Provide the [X, Y] coordinate of the cell's center where the given text is located.  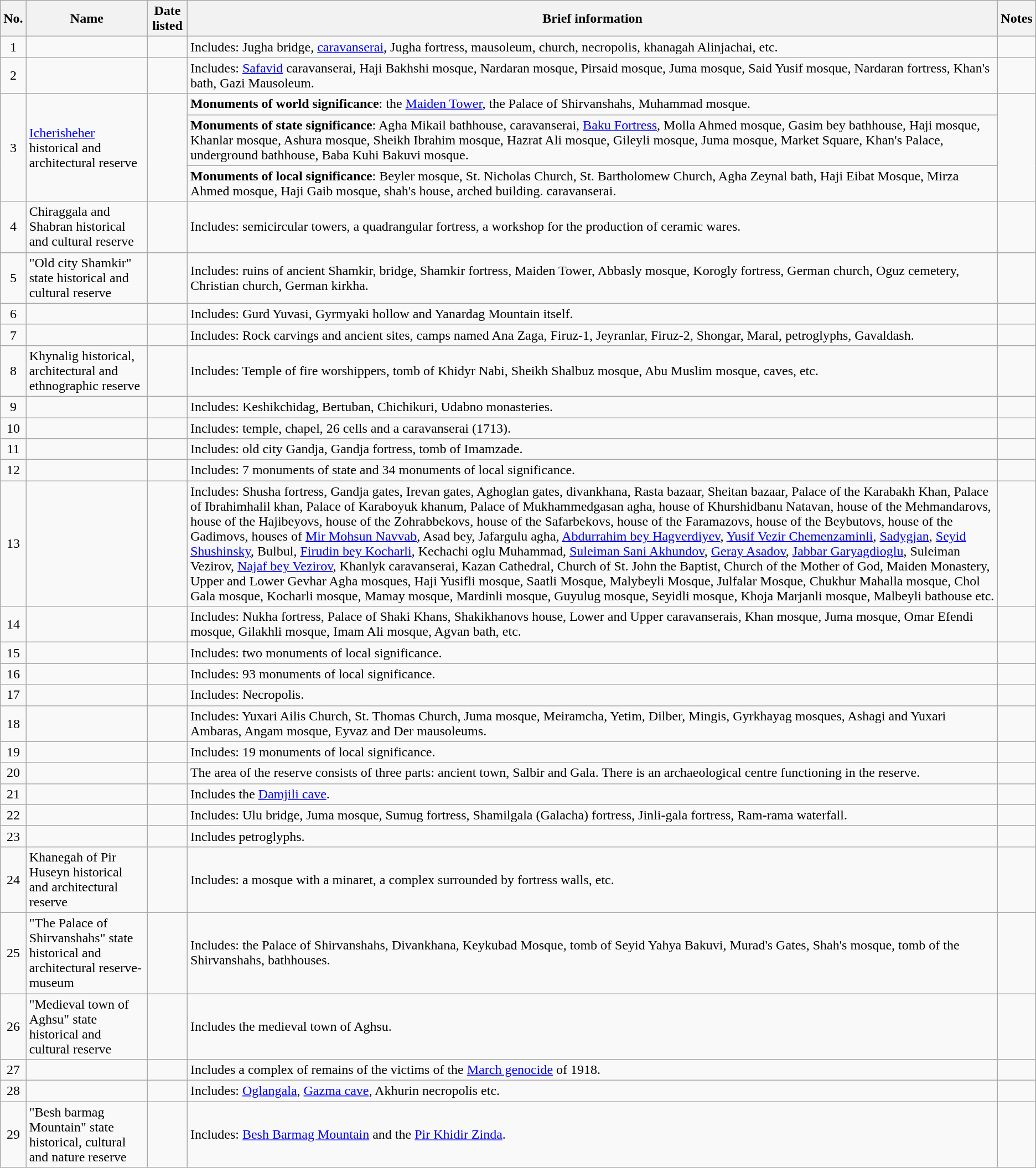
Includes: two monuments of local significance. [592, 653]
"Besh barmag Mountain" state historical, cultural and nature reserve [86, 1134]
Monuments of world significance: the Maiden Tower, the Palace of Shirvanshahs, Muhammad mosque. [592, 104]
Brief information [592, 19]
Icherisheher historical and architectural reserve [86, 147]
19 [13, 752]
"The Palace of Shirvanshahs" state historical and architectural reserve-museum [86, 953]
18 [13, 724]
Includes: Rock carvings and ancient sites, camps named Ana Zaga, Firuz-1, Jeyranlar, Firuz-2, Shongar, Maral, petroglyphs, Gavaldash. [592, 335]
7 [13, 335]
Includes a complex of remains of the victims of the March genocide of 1918. [592, 1070]
Notes [1017, 19]
9 [13, 407]
Includes: Jugha bridge, caravanserai, Jugha fortress, mausoleum, church, necropolis, khanagah Alinjachai, etc. [592, 47]
Includes: 19 monuments of local significance. [592, 752]
Includes: temple, chapel, 26 cells and a caravanserai (1713). [592, 428]
27 [13, 1070]
13 [13, 543]
11 [13, 449]
24 [13, 880]
Khynalig historical, architectural and ethnographic reserve [86, 371]
29 [13, 1134]
Includes: Oglangala, Gazma cave, Akhurin necropolis etc. [592, 1091]
14 [13, 624]
17 [13, 695]
23 [13, 836]
Khanegah of Pir Huseyn historical and architectural reserve [86, 880]
Includes: Ulu bridge, Juma mosque, Sumug fortress, Shamilgala (Galacha) fortress, Jinli-gala fortress, Ram-rama waterfall. [592, 815]
Includes: Besh Barmag Mountain and the Pir Khidir Zinda. [592, 1134]
Includes: 7 monuments of state and 34 monuments of local significance. [592, 470]
16 [13, 674]
20 [13, 773]
10 [13, 428]
12 [13, 470]
"Old city Shamkir" state historical and cultural reserve [86, 278]
22 [13, 815]
5 [13, 278]
Includes: old city Gandja, Gandja fortress, tomb of Imamzade. [592, 449]
Includes: a mosque with a minaret, a complex surrounded by fortress walls, etc. [592, 880]
6 [13, 314]
Includes: Gurd Yuvasi, Gyrmyaki hollow and Yanardag Mountain itself. [592, 314]
Includes: Temple of fire worshippers, tomb of Khidyr Nabi, Sheikh Shalbuz mosque, Abu Muslim mosque, caves, etc. [592, 371]
Includes: semicircular towers, a quadrangular fortress, a workshop for the production of ceramic wares. [592, 227]
"Medieval town of Aghsu" state historical and cultural reserve [86, 1027]
Name [86, 19]
Includes: Necropolis. [592, 695]
Includes: Keshikchidag, Bertuban, Chichikuri, Udabno monasteries. [592, 407]
21 [13, 794]
Includes petroglyphs. [592, 836]
8 [13, 371]
Chiraggala and Shabran historical and cultural reserve [86, 227]
3 [13, 147]
25 [13, 953]
2 [13, 75]
4 [13, 227]
Includes the Damjili cave. [592, 794]
Date listed [168, 19]
Includes: 93 monuments of local significance. [592, 674]
1 [13, 47]
28 [13, 1091]
26 [13, 1027]
No. [13, 19]
The area of the reserve consists of three parts: ancient town, Salbir and Gala. There is an archaeological centre functioning in the reserve. [592, 773]
15 [13, 653]
Includes the medieval town of Aghsu. [592, 1027]
